Capture the cell that displays the provided text and extract its (X, Y) central coordinate. 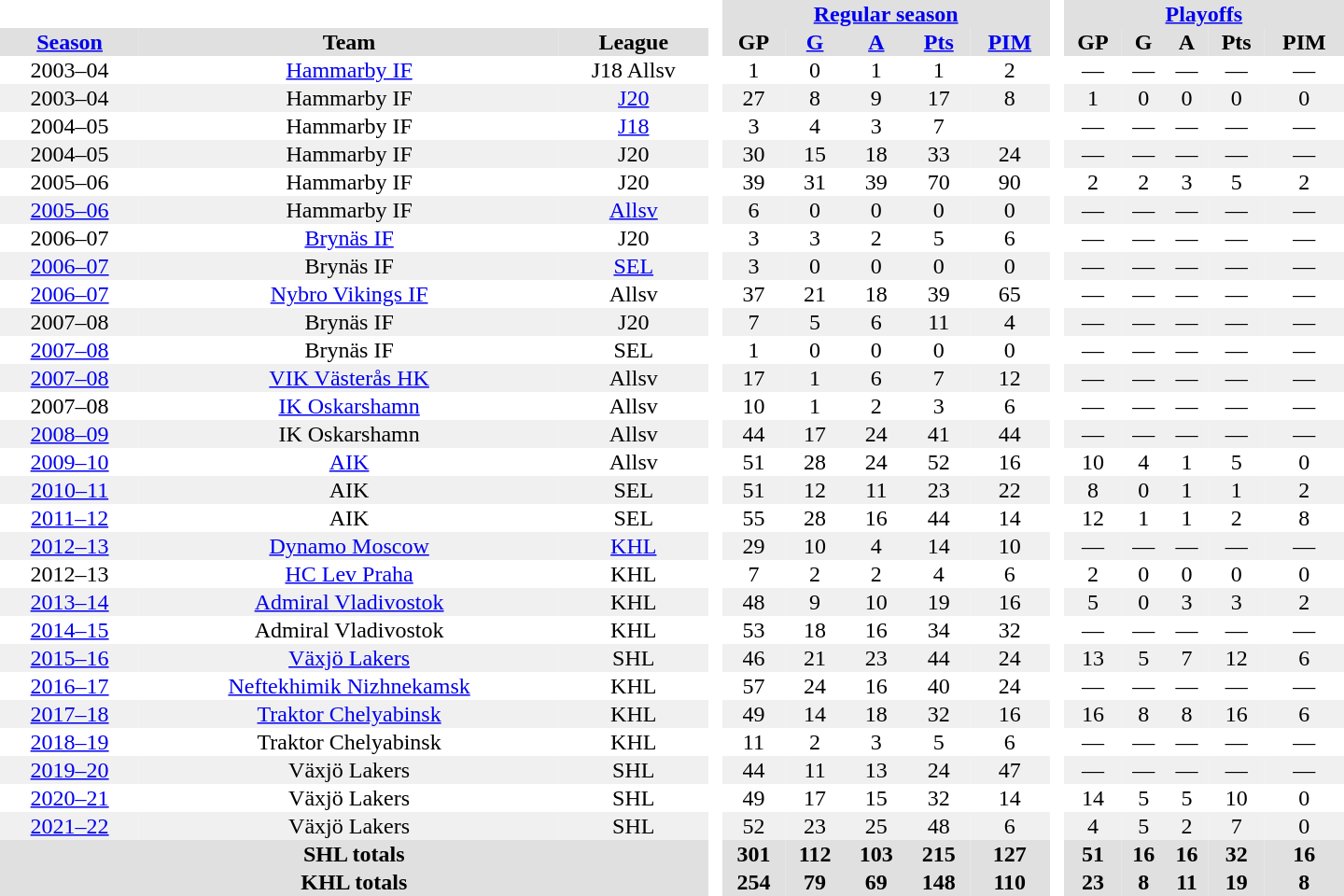
110 (1010, 882)
J18 Allsv (634, 70)
127 (1010, 854)
2011–12 (69, 518)
112 (816, 854)
31 (816, 182)
SHL totals (355, 854)
2010–11 (69, 490)
2008–09 (69, 434)
2017–18 (69, 714)
2021–22 (69, 826)
33 (939, 154)
55 (754, 518)
J18 (634, 126)
148 (939, 882)
37 (754, 294)
22 (1010, 490)
47 (1010, 770)
46 (754, 658)
34 (939, 630)
VIK Västerås HK (349, 378)
103 (875, 854)
254 (754, 882)
Playoffs (1204, 14)
79 (816, 882)
40 (939, 686)
30 (754, 154)
2018–19 (69, 742)
2014–15 (69, 630)
29 (754, 546)
301 (754, 854)
2016–17 (69, 686)
27 (754, 98)
Neftekhimik Nizhnekamsk (349, 686)
Dynamo Moscow (349, 546)
2009–10 (69, 462)
2015–16 (69, 658)
League (634, 42)
70 (939, 182)
69 (875, 882)
57 (754, 686)
90 (1010, 182)
2020–21 (69, 798)
53 (754, 630)
2013–14 (69, 602)
Regular season (886, 14)
Season (69, 42)
41 (939, 434)
25 (875, 826)
2019–20 (69, 770)
215 (939, 854)
Team (349, 42)
Nybro Vikings IF (349, 294)
HC Lev Praha (349, 574)
KHL totals (355, 882)
65 (1010, 294)
